From the cell containing the given text, extract its center point as (x, y) coordinate. 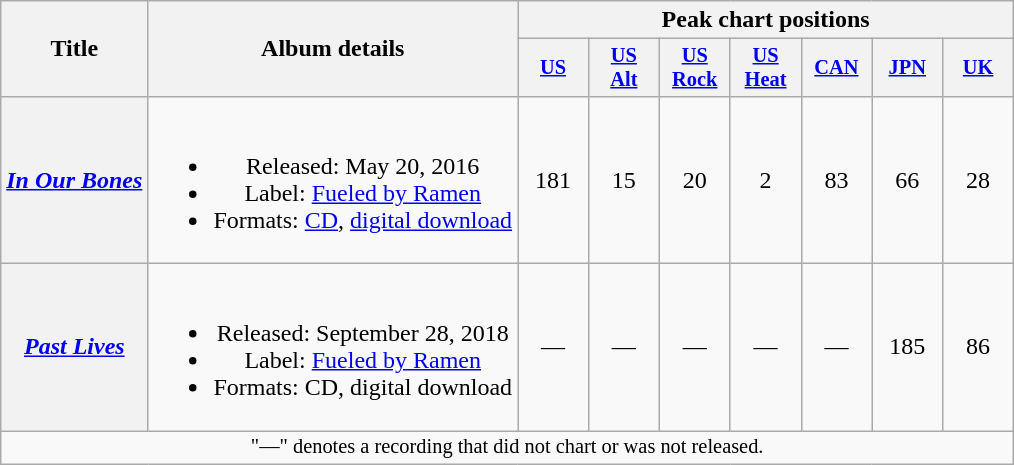
28 (978, 180)
Past Lives (74, 348)
15 (624, 180)
66 (908, 180)
83 (836, 180)
In Our Bones (74, 180)
CAN (836, 68)
Peak chart positions (766, 20)
Released: September 28, 2018Label: Fueled by RamenFormats: CD, digital download (333, 348)
Released: May 20, 2016Label: Fueled by RamenFormats: CD, digital download (333, 180)
2 (766, 180)
USHeat (766, 68)
USRock (694, 68)
185 (908, 348)
USAlt (624, 68)
Album details (333, 49)
20 (694, 180)
181 (554, 180)
UK (978, 68)
Title (74, 49)
"—" denotes a recording that did not chart or was not released. (508, 448)
US (554, 68)
86 (978, 348)
JPN (908, 68)
